Search for the cell housing the specified text and yield its [x, y] center coordinate. 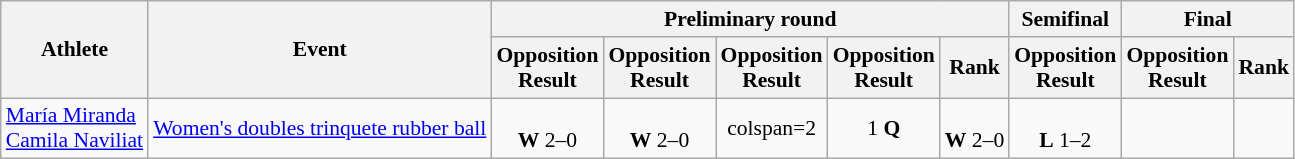
Athlete [74, 50]
colspan=2 [772, 128]
Women's doubles trinquete rubber ball [320, 128]
Preliminary round [750, 19]
1 Q [884, 128]
Final [1208, 19]
María Miranda Camila Naviliat [74, 128]
L 1–2 [1065, 128]
Semifinal [1065, 19]
Event [320, 50]
